Return the [x, y] coordinate for the center point of the cell that contains the specified text.  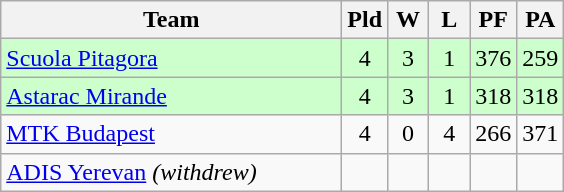
PA [540, 20]
371 [540, 134]
259 [540, 58]
376 [494, 58]
PF [494, 20]
ADIS Yerevan (withdrew) [172, 172]
Astarac Mirande [172, 96]
MTK Budapest [172, 134]
266 [494, 134]
L [450, 20]
0 [408, 134]
W [408, 20]
Scuola Pitagora [172, 58]
Team [172, 20]
Pld [365, 20]
